Locate the cell with the specified text and output its (x, y) center coordinate. 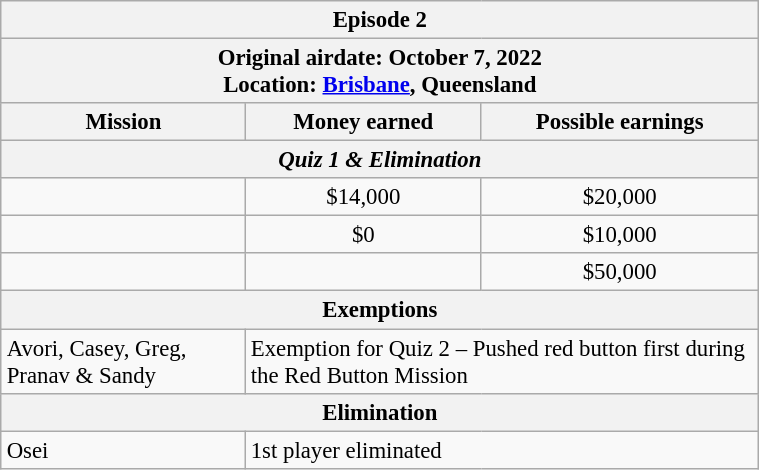
Exemptions (380, 310)
$10,000 (620, 235)
$50,000 (620, 272)
$0 (363, 235)
1st player eliminated (502, 450)
Avori, Casey, Greg, Pranav & Sandy (123, 360)
Quiz 1 & Elimination (380, 160)
$14,000 (363, 197)
Elimination (380, 412)
Osei (123, 450)
Exemption for Quiz 2 – Pushed red button first during the Red Button Mission (502, 360)
$20,000 (620, 197)
Original airdate: October 7, 2022Location: Brisbane, Queensland (380, 70)
Episode 2 (380, 20)
Money earned (363, 122)
Mission (123, 122)
Possible earnings (620, 122)
